For the text-containing cell, return its midpoint in [X, Y] coordinate format. 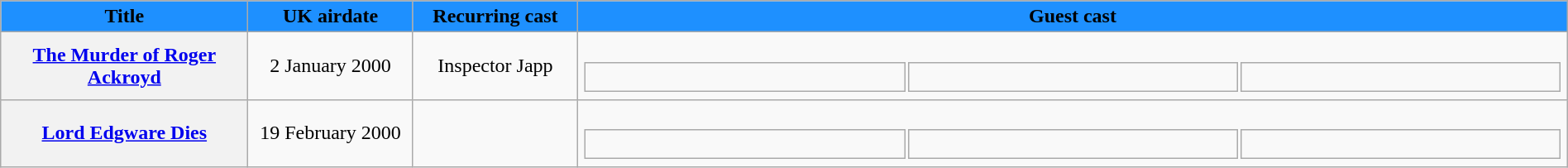
Lord Edgware Dies [124, 132]
Title [124, 17]
Guest cast [1073, 17]
Inspector Japp [495, 66]
2 January 2000 [331, 66]
19 February 2000 [331, 132]
UK airdate [331, 17]
The Murder of Roger Ackroyd [124, 66]
Recurring cast [495, 17]
